Return the (x, y) coordinate for the center point of the cell that contains the specified text.  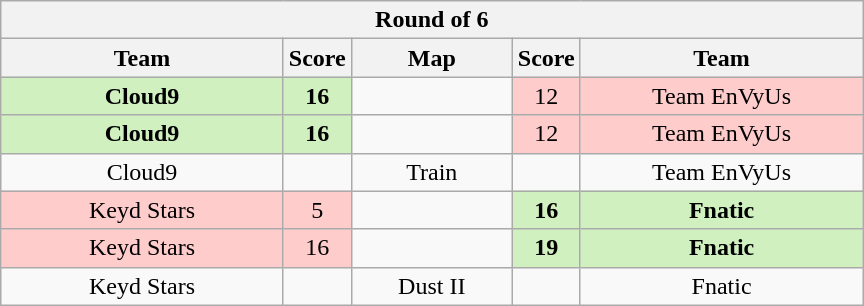
Round of 6 (432, 20)
19 (546, 248)
Map (432, 58)
Dust II (432, 286)
Train (432, 172)
5 (317, 210)
